For the text-containing cell, return its midpoint in [X, Y] coordinate format. 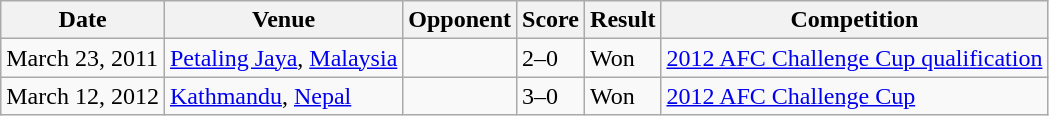
Competition [854, 20]
Venue [283, 20]
Opponent [460, 20]
2012 AFC Challenge Cup [854, 96]
3–0 [551, 96]
March 12, 2012 [83, 96]
2–0 [551, 58]
Date [83, 20]
2012 AFC Challenge Cup qualification [854, 58]
Result [623, 20]
Petaling Jaya, Malaysia [283, 58]
Kathmandu, Nepal [283, 96]
March 23, 2011 [83, 58]
Score [551, 20]
